Extract the [x, y] coordinate from the center of the cell holding the provided text.  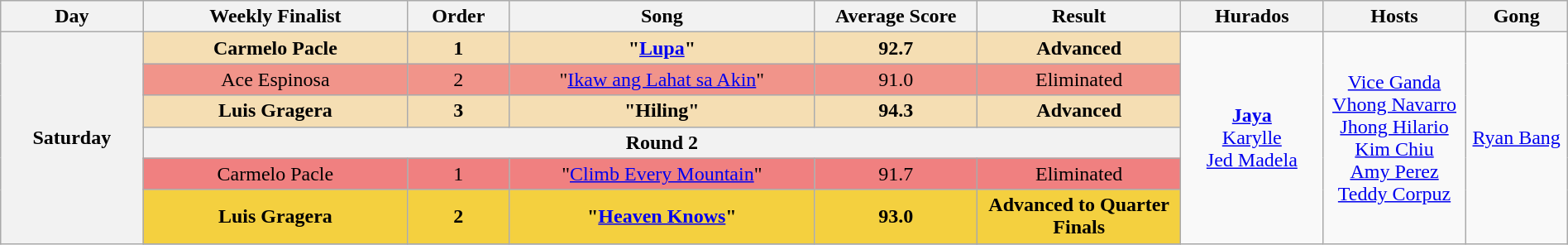
94.3 [896, 111]
91.0 [896, 79]
Average Score [896, 17]
Order [458, 17]
Weekly Finalist [275, 17]
3 [458, 111]
Gong [1517, 17]
"Lupa" [662, 48]
Advanced to Quarter Finals [1079, 217]
Day [72, 17]
Result [1079, 17]
Saturday [72, 137]
93.0 [896, 217]
92.7 [896, 48]
91.7 [896, 174]
"Hiling" [662, 111]
"Ikaw ang Lahat sa Akin" [662, 79]
Ace Espinosa [275, 79]
Round 2 [662, 142]
Hosts [1394, 17]
Hurados [1252, 17]
"Heaven Knows" [662, 217]
Song [662, 17]
Vice Ganda Vhong NavarroJhong HilarioKim ChiuAmy PerezTeddy Corpuz [1394, 137]
"Climb Every Mountain" [662, 174]
Ryan Bang [1517, 137]
Jaya Karylle Jed Madela [1252, 137]
